Output the [X, Y] coordinate of the center of the cell containing the given text.  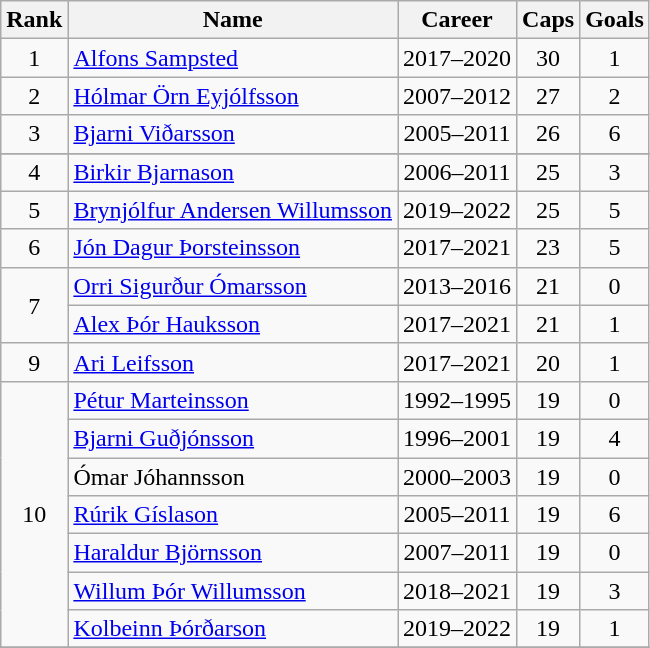
Willum Þór Willumsson [233, 591]
2006–2011 [458, 172]
27 [548, 96]
Brynjólfur Andersen Willumsson [233, 210]
26 [548, 134]
Rank [34, 20]
Orri Sigurður Ómarsson [233, 286]
Goals [615, 20]
30 [548, 58]
Caps [548, 20]
Career [458, 20]
2017–2020 [458, 58]
23 [548, 248]
2000–2003 [458, 477]
1992–1995 [458, 400]
Pétur Marteinsson [233, 400]
2018–2021 [458, 591]
9 [34, 362]
10 [34, 514]
Hólmar Örn Eyjólfsson [233, 96]
20 [548, 362]
2013–2016 [458, 286]
Ómar Jóhannsson [233, 477]
7 [34, 305]
Kolbeinn Þórðarson [233, 629]
Rúrik Gíslason [233, 515]
Haraldur Björnsson [233, 553]
Jón Dagur Þorsteinsson [233, 248]
Birkir Bjarnason [233, 172]
Bjarni Guðjónsson [233, 438]
Alex Þór Hauksson [233, 324]
Ari Leifsson [233, 362]
Bjarni Viðarsson [233, 134]
2007–2012 [458, 96]
1996–2001 [458, 438]
2007–2011 [458, 553]
Name [233, 20]
Alfons Sampsted [233, 58]
